Extract the [x, y] coordinate from the center of the cell holding the provided text.  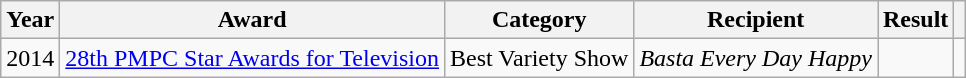
Basta Every Day Happy [756, 58]
Category [540, 20]
Award [252, 20]
2014 [30, 58]
28th PMPC Star Awards for Television [252, 58]
Result [916, 20]
Best Variety Show [540, 58]
Year [30, 20]
Recipient [756, 20]
